Scan for the cell matching the given text and deliver its [X, Y] coordinate at center. 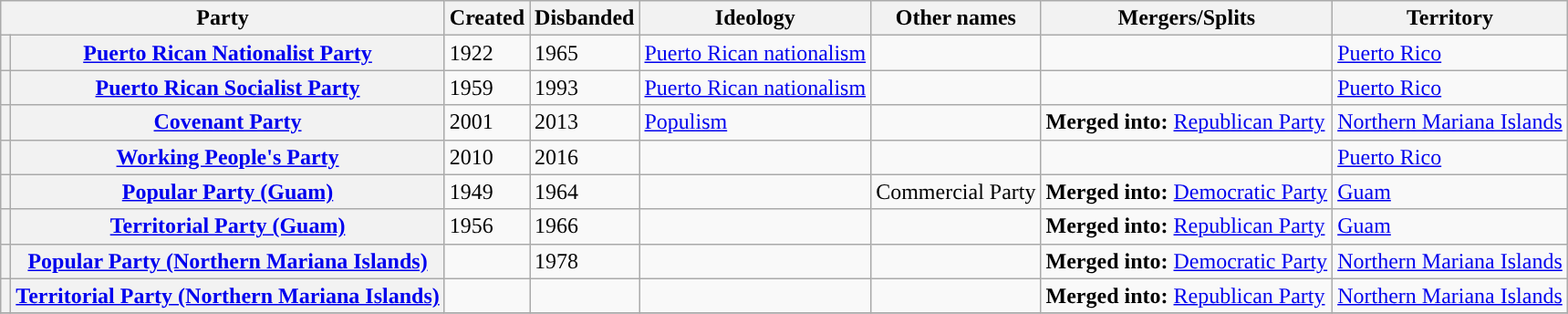
1993 [585, 88]
Commercial Party [956, 192]
2001 [487, 122]
Puerto Rican Nationalist Party [228, 53]
2013 [585, 122]
1949 [487, 192]
2016 [585, 157]
1965 [585, 53]
Created [487, 18]
2010 [487, 157]
Disbanded [585, 18]
Populism [755, 122]
Ideology [755, 18]
1966 [585, 226]
Territorial Party (Guam) [228, 226]
Other names [956, 18]
Covenant Party [228, 122]
Mergers/Splits [1187, 18]
Puerto Rican Socialist Party [228, 88]
Popular Party (Guam) [228, 192]
1922 [487, 53]
Party [223, 18]
1959 [487, 88]
Working People's Party [228, 157]
1978 [585, 261]
Popular Party (Northern Mariana Islands) [228, 261]
Territorial Party (Northern Mariana Islands) [228, 296]
Territory [1450, 18]
1964 [585, 192]
1956 [487, 226]
